Find where the given text appears and provide that cell's center as (x, y) coordinate. 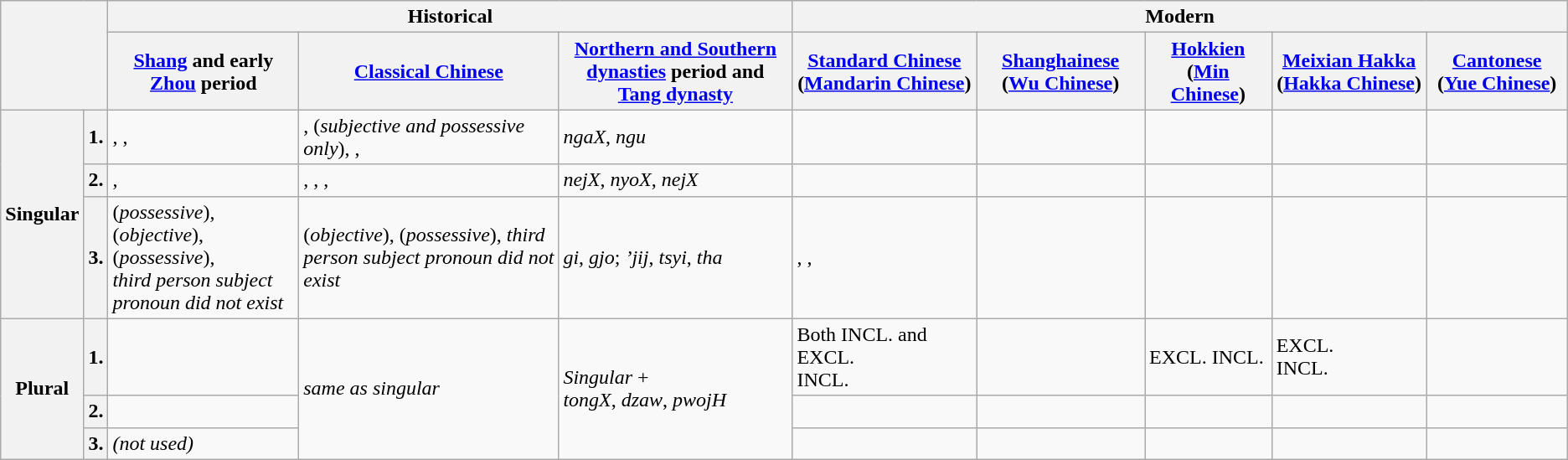
Singular + tongX, dzaw, pwojH (675, 389)
Plural (42, 389)
(not used) (204, 443)
Hokkien (Min Chinese) (1209, 71)
Shang and early Zhou period (204, 71)
(possessive), (objective), (possessive),third person subject pronoun did not exist (204, 257)
Both INCL. and EXCL. INCL. (885, 357)
, (204, 180)
same as singular (429, 389)
(objective), (possessive), third person subject pronoun did not exist (429, 257)
nejX, nyoX, nejX (675, 180)
Singular (42, 214)
Historical (451, 17)
Classical Chinese (429, 71)
Cantonese (Yue Chinese) (1497, 71)
gi, gjo; ’jij, tsyi, tha (675, 257)
ngaX, ngu (675, 137)
, (subjective and possessive only), , (429, 137)
Standard Chinese (Mandarin Chinese) (885, 71)
, , , (429, 180)
Modern (1179, 17)
Northern and Southern dynasties period and Tang dynasty (675, 71)
Meixian Hakka (Hakka Chinese) (1349, 71)
Shanghainese (Wu Chinese) (1060, 71)
